Scan for the cell matching the given text and deliver its (X, Y) coordinate at center. 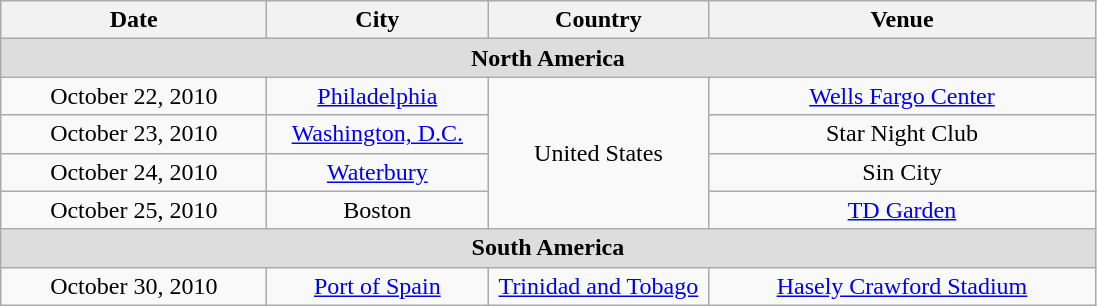
Wells Fargo Center (902, 96)
Star Night Club (902, 134)
South America (548, 248)
Date (134, 20)
Boston (378, 210)
North America (548, 58)
Sin City (902, 172)
Country (598, 20)
Waterbury (378, 172)
United States (598, 153)
October 22, 2010 (134, 96)
October 23, 2010 (134, 134)
Venue (902, 20)
Washington, D.C. (378, 134)
City (378, 20)
October 25, 2010 (134, 210)
TD Garden (902, 210)
Port of Spain (378, 286)
Hasely Crawford Stadium (902, 286)
October 30, 2010 (134, 286)
October 24, 2010 (134, 172)
Philadelphia (378, 96)
Trinidad and Tobago (598, 286)
